Capture the cell that displays the provided text and extract its [X, Y] central coordinate. 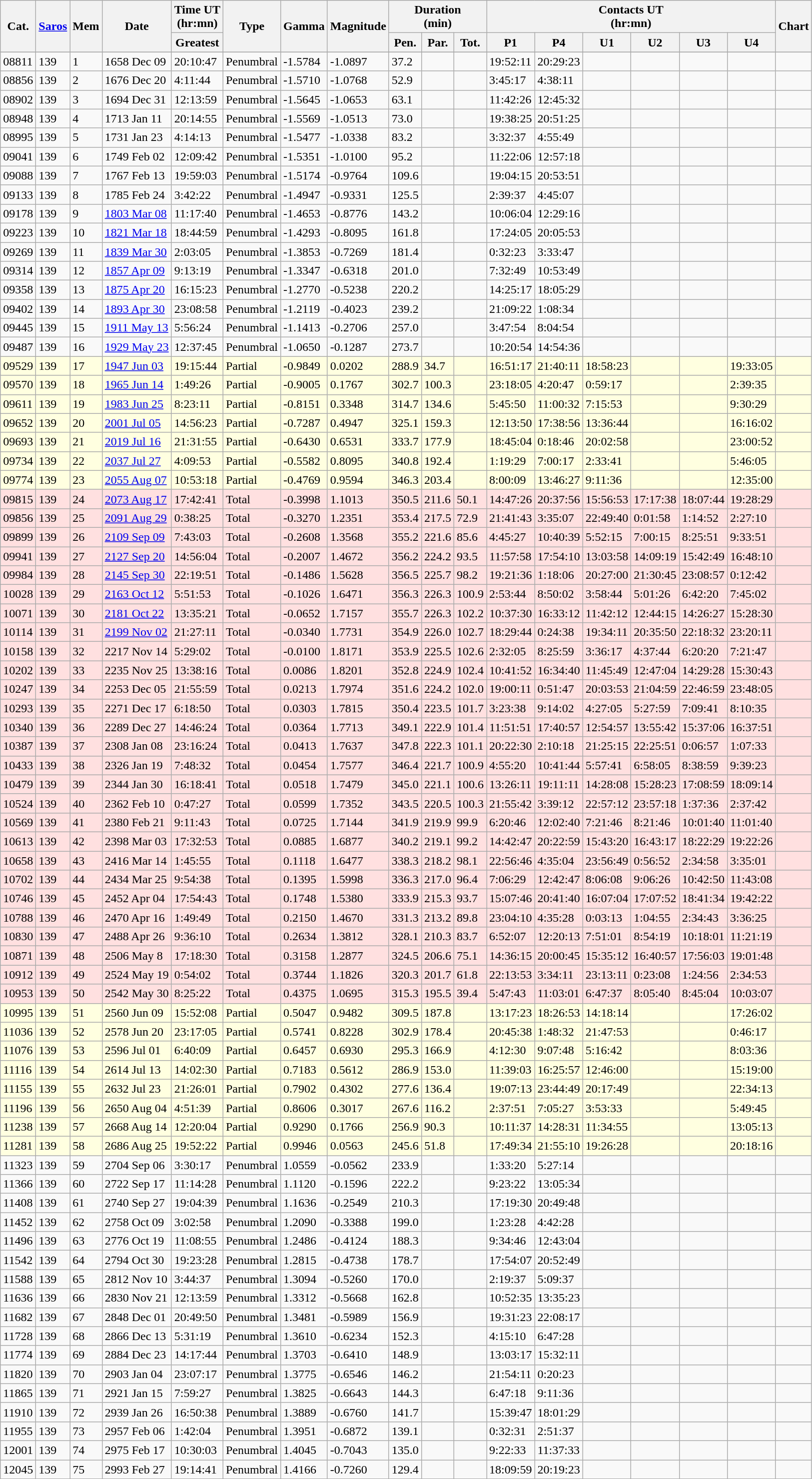
19:28:29 [752, 499]
11155 [18, 1089]
23:04:10 [511, 918]
12:44:15 [655, 613]
30 [86, 613]
12:13:50 [511, 423]
2 [86, 80]
11:39:03 [511, 1070]
21:27:11 [197, 632]
1.3568 [358, 537]
83.7 [470, 937]
0.0413 [304, 746]
15:39:47 [511, 1412]
219.1 [438, 841]
2073 Aug 17 [137, 499]
-1.0513 [358, 118]
-0.9764 [358, 175]
13:36:44 [607, 423]
355.7 [405, 613]
3:45:17 [511, 80]
21:26:01 [197, 1089]
3:35:01 [752, 860]
52.9 [405, 80]
333.9 [405, 899]
7:32:49 [511, 271]
4:45:07 [559, 194]
10871 [18, 956]
4:14:13 [197, 137]
1.7157 [358, 613]
8:38:59 [703, 765]
2:10:18 [559, 746]
9:11:43 [197, 822]
61 [86, 1203]
134.6 [438, 404]
19:26:28 [607, 1146]
8:25:51 [703, 537]
181.4 [405, 251]
Chart [794, 26]
1:19:29 [511, 461]
148.9 [405, 1355]
14:25:17 [511, 290]
1.7637 [358, 746]
0.2634 [304, 937]
1.1120 [304, 1184]
152.3 [405, 1336]
-1.0768 [358, 80]
2:37:42 [752, 803]
8:54:19 [655, 937]
29 [86, 594]
11588 [18, 1279]
23:18:05 [511, 385]
0.5612 [358, 1070]
10:18:01 [703, 937]
2506 May 8 [137, 956]
18:41:34 [703, 899]
14:36:15 [511, 956]
20:37:56 [559, 499]
346.4 [405, 765]
63.1 [405, 99]
2127 Sep 20 [137, 556]
1.8201 [358, 670]
09178 [18, 213]
0.0303 [304, 708]
2614 Jul 13 [137, 1070]
0.9482 [358, 1013]
22 [86, 461]
11:42:12 [607, 613]
20:35:50 [655, 632]
40 [86, 803]
10114 [18, 632]
37 [86, 746]
7:21:46 [607, 822]
2:03:05 [197, 251]
75 [86, 1469]
11:22:06 [511, 156]
21 [86, 442]
206.6 [438, 956]
4:42:28 [559, 1222]
8 [86, 194]
4 [86, 118]
267.6 [405, 1108]
-1.4947 [304, 194]
-0.4769 [304, 480]
315.3 [405, 994]
09487 [18, 347]
350.5 [405, 499]
20:45:38 [511, 1032]
09570 [18, 385]
15:56:53 [607, 499]
2794 Oct 30 [137, 1260]
18:01:29 [559, 1412]
19:01:48 [752, 956]
14:56:23 [197, 423]
23:08:58 [197, 309]
14:26:27 [703, 613]
3:47:54 [511, 328]
354.9 [405, 632]
16:43:17 [655, 841]
0.0885 [304, 841]
1.3812 [358, 937]
20:14:55 [197, 118]
10158 [18, 651]
325.1 [405, 423]
1767 Feb 13 [137, 175]
1.3481 [304, 1317]
1875 Apr 20 [137, 290]
14:28:08 [607, 784]
352.8 [405, 670]
20:18:16 [752, 1146]
314.7 [405, 404]
12:42:47 [559, 880]
0.8095 [358, 461]
2344 Jan 30 [137, 784]
9:36:10 [197, 937]
10433 [18, 765]
23:13:11 [607, 975]
19:38:25 [511, 118]
309.5 [405, 1013]
19:00:11 [511, 689]
11116 [18, 1070]
12:46:00 [607, 1070]
14:18:14 [607, 1013]
17:54:07 [511, 1260]
178.4 [438, 1032]
218.2 [438, 860]
0.1767 [358, 385]
15:19:00 [752, 1070]
17:24:05 [511, 232]
1.7713 [358, 727]
2109 Sep 09 [137, 537]
11:17:40 [197, 213]
64 [86, 1260]
55 [86, 1089]
10:01:40 [703, 822]
225.5 [438, 651]
21:25:15 [607, 746]
13:05:13 [752, 1127]
3:36:17 [607, 651]
1857 Apr 09 [137, 271]
-0.1026 [304, 594]
116.2 [438, 1108]
16:51:17 [511, 366]
1.4166 [304, 1469]
19:11:11 [559, 784]
-1.3347 [304, 271]
-1.5174 [304, 175]
21:04:59 [655, 689]
11955 [18, 1431]
9:33:51 [752, 537]
11:00:32 [559, 404]
0.3744 [304, 975]
16:37:51 [752, 727]
2055 Aug 07 [137, 480]
1983 Jun 25 [137, 404]
2416 Mar 14 [137, 860]
4:15:10 [511, 1336]
2163 Oct 12 [137, 594]
156.9 [405, 1317]
11:03:01 [559, 994]
19:04:39 [197, 1203]
14:09:19 [655, 556]
-1.5351 [304, 156]
0.0599 [304, 803]
-1.5784 [304, 61]
11:42:26 [511, 99]
1.2351 [358, 518]
39 [86, 784]
12:54:57 [607, 727]
1.2090 [304, 1222]
14:28:31 [559, 1127]
1803 Mar 08 [137, 213]
0:54:02 [197, 975]
20:17:49 [607, 1089]
8:06:08 [607, 880]
-0.6234 [358, 1336]
35 [86, 708]
4:51:39 [197, 1108]
16:07:04 [607, 899]
1:04:55 [655, 918]
21:47:53 [607, 1032]
22:08:17 [559, 1317]
141.7 [405, 1412]
102.6 [470, 651]
5:01:26 [655, 594]
13:05:34 [559, 1184]
22:57:12 [607, 803]
-0.0340 [304, 632]
17:42:41 [197, 499]
10071 [18, 613]
11366 [18, 1184]
0:24:38 [559, 632]
68 [86, 1336]
0:20:23 [559, 1374]
22:34:13 [752, 1089]
23:00:52 [752, 442]
11496 [18, 1241]
17:38:56 [559, 423]
18:07:44 [703, 499]
1658 Dec 09 [137, 61]
16:50:38 [197, 1412]
22:49:40 [607, 518]
2434 Mar 25 [137, 880]
83.2 [405, 137]
-0.0562 [358, 1165]
2398 Mar 03 [137, 841]
09041 [18, 156]
75.1 [470, 956]
41 [86, 822]
2326 Jan 19 [137, 765]
09445 [18, 328]
23:17:05 [197, 1032]
2921 Jan 15 [137, 1393]
09358 [18, 290]
4:35:04 [559, 860]
09734 [18, 461]
356.3 [405, 594]
3 [86, 99]
0:32:23 [511, 251]
10:41:44 [559, 765]
2181 Oct 22 [137, 613]
-0.5668 [358, 1298]
-0.6318 [358, 271]
2235 Nov 25 [137, 670]
18:45:04 [511, 442]
1.3825 [304, 1393]
28 [86, 575]
96.4 [470, 880]
221.7 [438, 765]
20:53:51 [559, 175]
72.9 [470, 518]
9:30:29 [752, 404]
102.0 [470, 689]
1676 Dec 20 [137, 80]
1911 May 13 [137, 328]
21:55:10 [559, 1146]
19:31:23 [511, 1317]
5:47:43 [511, 994]
11865 [18, 1393]
340.8 [405, 461]
-0.4738 [358, 1260]
7:09:41 [703, 708]
-1.0897 [358, 61]
1.1826 [358, 975]
349.1 [405, 727]
-0.5260 [358, 1279]
-0.9849 [304, 366]
8:50:02 [559, 594]
8:00:09 [511, 480]
Duration(min) [438, 17]
19:21:36 [511, 575]
17:56:03 [703, 956]
U1 [607, 42]
8:03:36 [752, 1051]
4:27:05 [607, 708]
220.5 [438, 803]
-0.7269 [358, 251]
9:13:19 [197, 271]
Contacts UT(hr:mn) [631, 17]
18:09:59 [511, 1469]
36 [86, 727]
11820 [18, 1374]
1731 Jan 23 [137, 137]
328.1 [405, 937]
15:28:23 [655, 784]
13:55:42 [655, 727]
08948 [18, 118]
2578 Jun 20 [137, 1032]
61.8 [470, 975]
343.5 [405, 803]
1.3889 [304, 1412]
12:45:32 [559, 99]
20:49:50 [197, 1317]
22:13:53 [511, 975]
2993 Feb 27 [137, 1469]
-1.0653 [358, 99]
10293 [18, 708]
233.9 [405, 1165]
2776 Oct 19 [137, 1241]
17 [86, 366]
0.2150 [304, 918]
12001 [18, 1450]
23:57:18 [655, 803]
2866 Dec 13 [137, 1336]
12045 [18, 1469]
1965 Jun 14 [137, 385]
-1.5569 [304, 118]
302.7 [405, 385]
2380 Feb 21 [137, 822]
23 [86, 480]
2596 Jul 01 [137, 1051]
100.6 [470, 784]
239.2 [405, 309]
19:14:41 [197, 1469]
215.3 [438, 899]
08902 [18, 99]
2758 Oct 09 [137, 1222]
0.9290 [304, 1127]
16:15:23 [197, 290]
1.3610 [304, 1336]
11 [86, 251]
3:33:47 [559, 251]
0.0086 [304, 670]
-0.0652 [304, 613]
2:34:43 [703, 918]
8:23:11 [197, 404]
2:37:51 [511, 1108]
14:02:30 [197, 1070]
213.2 [438, 918]
188.3 [405, 1241]
2848 Dec 01 [137, 1317]
-0.4023 [358, 309]
2271 Dec 17 [137, 708]
203.4 [438, 480]
09856 [18, 518]
338.3 [405, 860]
-1.3853 [304, 251]
1893 Apr 30 [137, 309]
7:43:03 [197, 537]
6:58:05 [655, 765]
-0.3998 [304, 499]
10:03:07 [752, 994]
67 [86, 1317]
09899 [18, 537]
14 [86, 309]
3:53:33 [607, 1108]
2289 Dec 27 [137, 727]
14:56:04 [197, 556]
25 [86, 518]
10:42:50 [703, 880]
7:05:27 [559, 1108]
1.0695 [358, 994]
10658 [18, 860]
23:48:05 [752, 689]
17:32:53 [197, 841]
109.6 [405, 175]
20:19:23 [559, 1469]
6:18:50 [197, 708]
13 [86, 290]
20:02:58 [607, 442]
286.9 [405, 1070]
2686 Aug 25 [137, 1146]
10:53:18 [197, 480]
2362 Feb 10 [137, 803]
-0.7043 [358, 1450]
5:16:42 [607, 1051]
-1.5645 [304, 99]
6:47:18 [511, 1393]
16:48:10 [752, 556]
2:19:37 [511, 1279]
0.1766 [358, 1127]
1839 Mar 30 [137, 251]
15:30:43 [752, 670]
-1.2770 [304, 290]
3:30:17 [197, 1165]
46 [86, 918]
13:26:11 [511, 784]
353.9 [405, 651]
0.5741 [304, 1032]
93.7 [470, 899]
85.6 [470, 537]
73.0 [405, 118]
43 [86, 860]
2957 Feb 06 [137, 1431]
2:34:53 [752, 975]
08995 [18, 137]
2:53:44 [511, 594]
15:28:30 [752, 613]
2975 Feb 17 [137, 1450]
20:41:40 [559, 899]
90.3 [438, 1127]
74 [86, 1450]
1.3703 [304, 1355]
20:22:59 [559, 841]
143.2 [405, 213]
1.1013 [358, 499]
-0.2608 [304, 537]
50 [86, 994]
89.8 [470, 918]
6:52:07 [511, 937]
2091 Aug 29 [137, 518]
12:09:42 [197, 156]
187.8 [438, 1013]
211.6 [438, 499]
-0.1486 [304, 575]
0:03:13 [607, 918]
6:42:20 [703, 594]
144.3 [405, 1393]
-0.6430 [304, 442]
201.7 [438, 975]
245.6 [405, 1146]
6:20:46 [511, 822]
66 [86, 1298]
21:30:45 [655, 575]
2903 Jan 04 [137, 1374]
33 [86, 670]
1:23:28 [511, 1222]
10340 [18, 727]
1.6477 [358, 860]
135.0 [405, 1450]
7:51:01 [607, 937]
5:57:41 [607, 765]
0:12:42 [752, 575]
1.7577 [358, 765]
-0.3388 [358, 1222]
346.3 [405, 480]
2199 Nov 02 [137, 632]
11452 [18, 1222]
53 [86, 1051]
1.4670 [358, 918]
15:43:20 [607, 841]
1.7815 [358, 708]
1.6877 [358, 841]
0.5047 [304, 1013]
19:59:03 [197, 175]
17:18:30 [197, 956]
11:21:19 [752, 937]
7:48:32 [197, 765]
101.7 [470, 708]
20:22:30 [511, 746]
95.2 [405, 156]
11:43:08 [752, 880]
1.2815 [304, 1260]
16:33:12 [559, 613]
177.9 [438, 442]
336.3 [405, 880]
1.7352 [358, 803]
U4 [752, 42]
10953 [18, 994]
9:23:22 [511, 1184]
Par. [438, 42]
101.4 [470, 727]
99.2 [470, 841]
U3 [703, 42]
Tot. [470, 42]
5:51:53 [197, 594]
0.1748 [304, 899]
11682 [18, 1317]
0:51:47 [559, 689]
257.0 [405, 328]
0:56:52 [655, 860]
11196 [18, 1108]
13:38:16 [197, 670]
356.2 [405, 556]
16:16:02 [752, 423]
16:40:57 [655, 956]
17:19:30 [511, 1203]
11:45:49 [607, 670]
10:06:04 [511, 213]
Cat. [18, 26]
0.0518 [304, 784]
11323 [18, 1165]
27 [86, 556]
08856 [18, 80]
56 [86, 1108]
31 [86, 632]
1929 May 23 [137, 347]
12:20:04 [197, 1127]
1.7479 [358, 784]
38 [86, 765]
3:02:58 [197, 1222]
2740 Sep 27 [137, 1203]
-0.2706 [358, 328]
23:44:49 [559, 1089]
11:08:55 [197, 1241]
-1.0100 [358, 156]
-1.0650 [304, 347]
2:32:05 [511, 651]
4:55:49 [559, 137]
136.4 [438, 1089]
18:26:53 [559, 1013]
102.4 [470, 670]
0:01:58 [655, 518]
0:59:17 [607, 385]
0.3017 [358, 1108]
0.8606 [304, 1108]
73 [86, 1431]
1947 Jun 03 [137, 366]
11036 [18, 1032]
13:17:23 [511, 1013]
48 [86, 956]
1.7731 [358, 632]
17:17:38 [655, 499]
139.1 [405, 1431]
18:58:23 [607, 366]
16:18:41 [197, 784]
23:08:57 [703, 575]
0.7902 [304, 1089]
1.1636 [304, 1203]
217.5 [438, 518]
2452 Apr 04 [137, 899]
10830 [18, 937]
6:47:28 [559, 1336]
8:04:54 [559, 328]
63 [86, 1241]
14:42:47 [511, 841]
50.1 [470, 499]
37.2 [405, 61]
-0.4124 [358, 1241]
2812 Nov 10 [137, 1279]
20 [86, 423]
17:54:10 [559, 556]
-0.1287 [358, 347]
99.9 [470, 822]
23:20:11 [752, 632]
18:22:29 [703, 841]
39.4 [470, 994]
-0.5989 [358, 1317]
54 [86, 1070]
1:18:06 [559, 575]
0.0202 [358, 366]
273.7 [405, 347]
7:45:02 [752, 594]
-0.5582 [304, 461]
16:34:40 [559, 670]
1.5628 [358, 575]
9:06:26 [655, 880]
12:37:45 [197, 347]
13:35:21 [197, 613]
1.7144 [358, 822]
224.9 [438, 670]
-0.6410 [358, 1355]
Pen. [405, 42]
2632 Jul 23 [137, 1089]
1.3094 [304, 1279]
-0.2007 [304, 556]
0.3348 [358, 404]
52 [86, 1032]
0.0364 [304, 727]
10569 [18, 822]
20:10:47 [197, 61]
-1.5477 [304, 137]
9:14:02 [559, 708]
4:20:47 [559, 385]
-0.1596 [358, 1184]
11281 [18, 1146]
12:29:16 [559, 213]
16 [86, 347]
226.0 [438, 632]
7:21:47 [752, 651]
22:18:32 [703, 632]
1694 Dec 31 [137, 99]
10995 [18, 1013]
10912 [18, 975]
18:05:29 [559, 290]
221.6 [438, 537]
350.4 [405, 708]
-0.6872 [358, 1431]
11774 [18, 1355]
09984 [18, 575]
51 [86, 1013]
6 [86, 156]
18 [86, 385]
1:42:04 [197, 1431]
2:39:35 [752, 385]
20:00:45 [559, 956]
2308 Jan 08 [137, 746]
351.6 [405, 689]
20:51:25 [559, 118]
2:39:37 [511, 194]
14:54:36 [559, 347]
0.6930 [358, 1051]
19 [86, 404]
0:23:08 [655, 975]
2253 Dec 05 [137, 689]
11636 [18, 1298]
10247 [18, 689]
2:51:37 [559, 1431]
14:46:24 [197, 727]
11910 [18, 1412]
6:47:37 [607, 994]
1.0559 [304, 1165]
21:41:43 [511, 518]
217.0 [438, 880]
26 [86, 537]
222.9 [438, 727]
2001 Jul 05 [137, 423]
-0.8095 [358, 232]
11:51:51 [511, 727]
19:34:11 [607, 632]
10:30:03 [197, 1450]
15:37:06 [703, 727]
331.3 [405, 918]
22:19:51 [197, 575]
4:55:20 [511, 765]
18:44:59 [197, 232]
69 [86, 1355]
1:48:32 [559, 1032]
93.5 [470, 556]
-0.6760 [358, 1412]
42 [86, 841]
4:12:30 [511, 1051]
0:46:17 [752, 1032]
19:52:11 [511, 61]
5:46:05 [752, 461]
14:17:44 [197, 1355]
1.5998 [358, 880]
1:49:26 [197, 385]
09693 [18, 442]
10:37:30 [511, 613]
09133 [18, 194]
13:03:17 [511, 1355]
10702 [18, 880]
65 [86, 1279]
125.5 [405, 194]
Date [137, 26]
4:37:44 [655, 651]
11:57:58 [511, 556]
3:39:12 [559, 803]
9:22:33 [511, 1450]
3:42:22 [197, 194]
1785 Feb 24 [137, 194]
20:27:00 [607, 575]
5:27:14 [559, 1165]
5:27:59 [655, 708]
09223 [18, 232]
201.0 [405, 271]
0.0454 [304, 765]
10:53:49 [559, 271]
16:25:57 [559, 1070]
24 [86, 499]
7:06:29 [511, 880]
340.2 [405, 841]
98.2 [470, 575]
-0.8776 [358, 213]
21:40:11 [559, 366]
1:24:56 [703, 975]
17:40:57 [559, 727]
-0.9331 [358, 194]
1.2877 [358, 956]
21:55:59 [197, 689]
10788 [18, 918]
U2 [655, 42]
2939 Jan 26 [137, 1412]
5:29:02 [197, 651]
09941 [18, 556]
1749 Feb 02 [137, 156]
9:07:48 [559, 1051]
19:52:22 [197, 1146]
1.5380 [358, 899]
2470 Apr 16 [137, 918]
8:45:04 [703, 994]
2524 May 19 [137, 975]
10:41:52 [511, 670]
15:35:12 [607, 956]
72 [86, 1412]
347.8 [405, 746]
195.5 [438, 994]
2037 Jul 27 [137, 461]
10202 [18, 670]
21:31:55 [197, 442]
-0.0100 [304, 651]
320.3 [405, 975]
09774 [18, 480]
5:09:37 [559, 1279]
14:47:26 [511, 499]
2668 Aug 14 [137, 1127]
0.0563 [358, 1146]
2:27:10 [752, 518]
19:07:13 [511, 1089]
8:25:59 [559, 651]
12:02:40 [559, 822]
355.2 [405, 537]
256.9 [405, 1127]
70 [86, 1374]
3:34:11 [559, 975]
-0.8151 [304, 404]
159.3 [438, 423]
-1.1413 [304, 328]
10524 [18, 803]
221.1 [438, 784]
3:35:07 [559, 518]
13:35:23 [559, 1298]
0.9946 [304, 1146]
Time UT(hr:mn) [197, 17]
-0.7260 [358, 1469]
-1.4293 [304, 232]
3:32:37 [511, 137]
199.0 [405, 1222]
1:07:33 [752, 746]
1:33:20 [511, 1165]
7:00:15 [655, 537]
10:11:37 [511, 1127]
0:47:27 [197, 803]
-1.2119 [304, 309]
0.4302 [358, 1089]
17:49:34 [511, 1146]
9:54:38 [197, 880]
11:01:40 [752, 822]
62 [86, 1222]
4:09:53 [197, 461]
178.7 [405, 1260]
4:45:27 [511, 537]
1821 Mar 18 [137, 232]
1:37:36 [703, 803]
220.2 [405, 290]
10613 [18, 841]
10 [86, 232]
0.1118 [304, 860]
2145 Sep 30 [137, 575]
3:44:37 [197, 1279]
09611 [18, 404]
17:26:02 [752, 1013]
2722 Sep 17 [137, 1184]
08811 [18, 61]
166.9 [438, 1051]
15 [86, 328]
19:04:15 [511, 175]
18:09:14 [752, 784]
34 [86, 689]
353.4 [405, 518]
10:52:35 [511, 1298]
2560 Jun 09 [137, 1013]
Saros [53, 26]
0.6457 [304, 1051]
11542 [18, 1260]
Type [252, 26]
0.9594 [358, 480]
1.7974 [358, 689]
10:20:54 [511, 347]
8:21:46 [655, 822]
21:54:11 [511, 1374]
5:31:19 [197, 1336]
341.9 [405, 822]
-0.5238 [358, 290]
161.8 [405, 232]
333.7 [405, 442]
11:14:28 [197, 1184]
20:49:48 [559, 1203]
Gamma [304, 26]
23:16:24 [197, 746]
0.8228 [358, 1032]
1.6471 [358, 594]
20:29:23 [559, 61]
3:23:38 [511, 708]
2019 Jul 16 [137, 442]
09652 [18, 423]
4:11:44 [197, 80]
19:33:05 [752, 366]
23:07:17 [197, 1374]
2830 Nov 21 [137, 1298]
219.9 [438, 822]
15:52:08 [197, 1013]
2488 Apr 26 [137, 937]
Mem [86, 26]
09402 [18, 309]
102.2 [470, 613]
3:58:44 [607, 594]
09088 [18, 175]
10:40:39 [559, 537]
11076 [18, 1051]
19:23:28 [197, 1260]
18:29:44 [511, 632]
0.0725 [304, 822]
0:18:46 [559, 442]
15:07:46 [511, 899]
1:49:49 [197, 918]
0.3158 [304, 956]
1:14:52 [703, 518]
7:15:53 [607, 404]
10387 [18, 746]
09529 [18, 366]
22:56:46 [511, 860]
7:59:27 [197, 1393]
2:33:41 [607, 461]
-0.6643 [358, 1393]
7 [86, 175]
1713 Jan 11 [137, 118]
0.4947 [358, 423]
8:05:40 [655, 994]
Magnitude [358, 26]
12 [86, 271]
222.2 [405, 1184]
21:55:42 [511, 803]
23:56:49 [607, 860]
20:03:53 [607, 689]
12:35:00 [752, 480]
Greatest [197, 42]
11408 [18, 1203]
5:45:50 [511, 404]
2:34:58 [703, 860]
32 [86, 651]
20:52:49 [559, 1260]
34.7 [438, 366]
302.9 [405, 1032]
5 [86, 137]
288.9 [405, 366]
1.3951 [304, 1431]
102.7 [470, 632]
47 [86, 937]
12:43:04 [559, 1241]
10028 [18, 594]
21:09:22 [511, 309]
19:22:26 [752, 841]
4:38:11 [559, 80]
0.1395 [304, 880]
11:34:55 [607, 1127]
1 [86, 61]
-0.9005 [304, 385]
-0.3270 [304, 518]
8:25:22 [197, 994]
170.0 [405, 1279]
57 [86, 1127]
-1.4653 [304, 213]
11728 [18, 1336]
2884 Dec 23 [137, 1355]
58 [86, 1146]
P1 [511, 42]
222.3 [438, 746]
13:46:27 [559, 480]
1.3312 [304, 1298]
223.5 [438, 708]
5:52:15 [607, 537]
1:45:55 [197, 860]
3:36:25 [752, 918]
-0.6546 [358, 1374]
153.0 [438, 1070]
49 [86, 975]
9:39:23 [752, 765]
0:06:57 [703, 746]
1.4672 [358, 556]
5:49:45 [752, 1108]
5:56:24 [197, 328]
15:42:49 [703, 556]
10479 [18, 784]
60 [86, 1184]
-0.7287 [304, 423]
-1.0338 [358, 137]
0.4375 [304, 994]
59 [86, 1165]
146.2 [405, 1374]
11238 [18, 1127]
225.7 [438, 575]
4:35:28 [559, 918]
0.6531 [358, 442]
0.7183 [304, 1070]
1.4045 [304, 1450]
345.0 [405, 784]
98.1 [470, 860]
2650 Aug 04 [137, 1108]
12:47:04 [655, 670]
17:07:52 [655, 899]
6:20:20 [703, 651]
0:32:31 [511, 1431]
-0.2549 [358, 1203]
1.3775 [304, 1374]
22:46:59 [703, 689]
2217 Nov 14 [137, 651]
192.4 [438, 461]
12:57:18 [559, 156]
7:00:17 [559, 461]
15:32:11 [559, 1355]
17:08:59 [703, 784]
9:34:46 [511, 1241]
12:20:13 [559, 937]
11:37:33 [559, 1450]
324.5 [405, 956]
22:25:51 [655, 746]
1:08:34 [559, 309]
162.8 [405, 1298]
10746 [18, 899]
45 [86, 899]
0:38:25 [197, 518]
2542 May 30 [137, 994]
277.6 [405, 1089]
2704 Sep 06 [137, 1165]
295.3 [405, 1051]
09269 [18, 251]
356.5 [405, 575]
8:10:35 [752, 708]
51.8 [438, 1146]
71 [86, 1393]
19:42:22 [752, 899]
14:29:28 [703, 670]
1.8171 [358, 651]
-1.5710 [304, 80]
0.0213 [304, 689]
6:40:09 [197, 1051]
101.1 [470, 746]
1.2486 [304, 1241]
09815 [18, 499]
09314 [18, 271]
20:05:53 [559, 232]
129.4 [405, 1469]
44 [86, 880]
9 [86, 213]
19:15:44 [197, 366]
13:03:58 [607, 556]
17:54:43 [197, 899]
P4 [559, 42]
